Scan for the cell matching the given text and deliver its [x, y] coordinate at center. 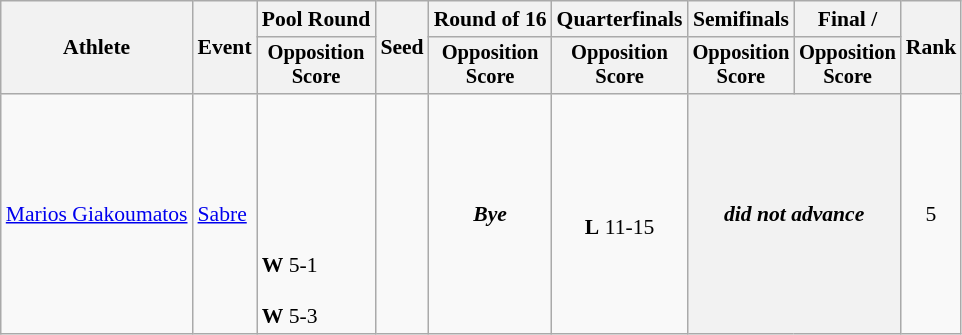
Rank [932, 48]
W 5-1W 5-3 [316, 214]
Quarterfinals [620, 19]
Round of 16 [490, 19]
Final / [848, 19]
Sabre [225, 214]
Athlete [97, 48]
Semifinals [742, 19]
did not advance [794, 214]
Seed [402, 48]
Pool Round [316, 19]
L 11-15 [620, 214]
Bye [490, 214]
Marios Giakoumatos [97, 214]
5 [932, 214]
Event [225, 48]
